Detect which cell encompasses the target text, then output its [X, Y] center coordinate. 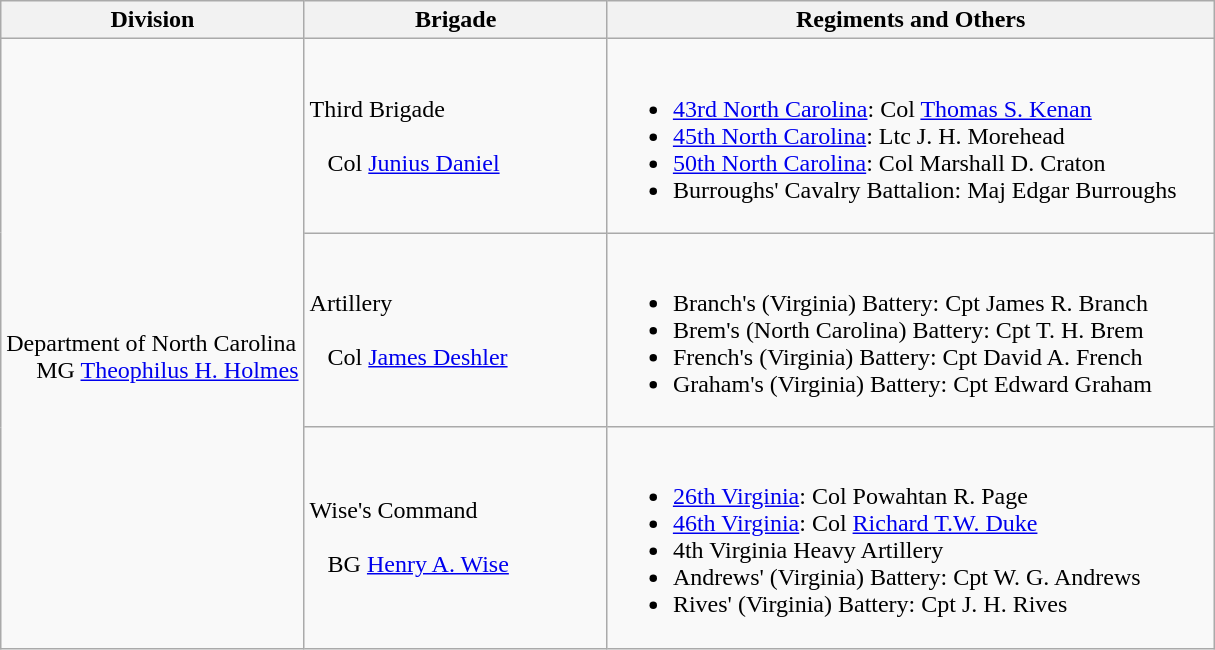
Regiments and Others [910, 20]
Wise's Command BG Henry A. Wise [456, 538]
Division [152, 20]
Third Brigade Col Junius Daniel [456, 136]
Brigade [456, 20]
Department of North Carolina MG Theophilus H. Holmes [152, 344]
Artillery Col James Deshler [456, 330]
